Locate the cell with the specified text and output its [X, Y] center coordinate. 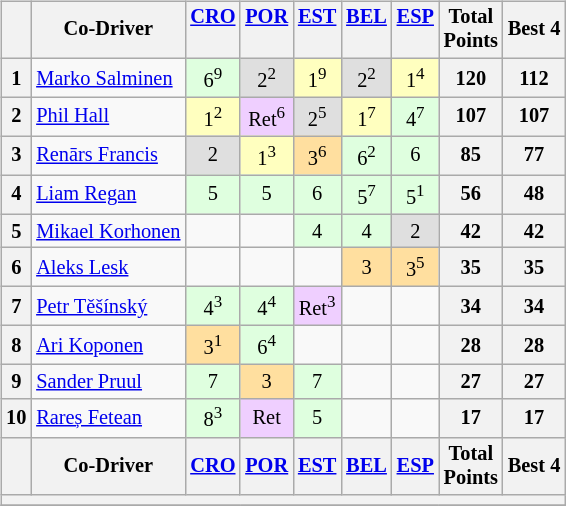
10 [16, 418]
25 [317, 116]
36 [317, 156]
64 [266, 346]
19 [317, 78]
48 [534, 194]
1 [16, 78]
31 [212, 346]
14 [416, 78]
Ret [266, 418]
Ret6 [266, 116]
12 [212, 116]
77 [534, 156]
13 [266, 156]
Renārs Francis [108, 156]
8 [16, 346]
44 [266, 306]
Marko Salminen [108, 78]
85 [471, 156]
57 [366, 194]
69 [212, 78]
Liam Regan [108, 194]
112 [534, 78]
51 [416, 194]
47 [416, 116]
Ari Koponen [108, 346]
Phil Hall [108, 116]
Petr Těšínský [108, 306]
Aleks Lesk [108, 268]
9 [16, 382]
83 [212, 418]
56 [471, 194]
43 [212, 306]
Rareș Fetean [108, 418]
Ret3 [317, 306]
Sander Pruul [108, 382]
Mikael Korhonen [108, 231]
62 [366, 156]
120 [471, 78]
